Extract the [X, Y] coordinate from the center of the cell holding the provided text.  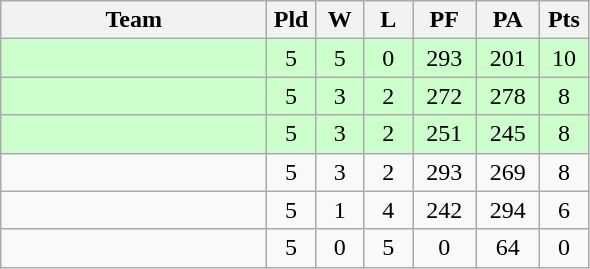
4 [388, 210]
272 [444, 96]
1 [340, 210]
Pld [292, 20]
PA [508, 20]
294 [508, 210]
201 [508, 58]
64 [508, 248]
PF [444, 20]
242 [444, 210]
6 [564, 210]
Pts [564, 20]
269 [508, 172]
Team [134, 20]
278 [508, 96]
W [340, 20]
10 [564, 58]
L [388, 20]
251 [444, 134]
245 [508, 134]
